Identify which cell holds the provided text, then report its [x, y] central coordinate. 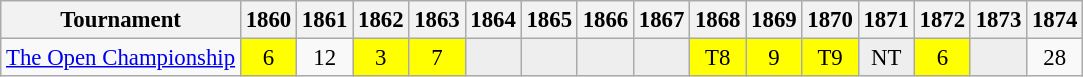
12 [325, 58]
The Open Championship [121, 58]
Tournament [121, 20]
T9 [830, 58]
1869 [774, 20]
1870 [830, 20]
1872 [942, 20]
1865 [549, 20]
1863 [437, 20]
NT [886, 58]
1861 [325, 20]
28 [1055, 58]
1862 [381, 20]
T8 [718, 58]
7 [437, 58]
1873 [998, 20]
1874 [1055, 20]
1871 [886, 20]
1866 [605, 20]
1864 [493, 20]
1867 [661, 20]
1860 [268, 20]
3 [381, 58]
1868 [718, 20]
9 [774, 58]
